For the text-containing cell, return its midpoint in (X, Y) coordinate format. 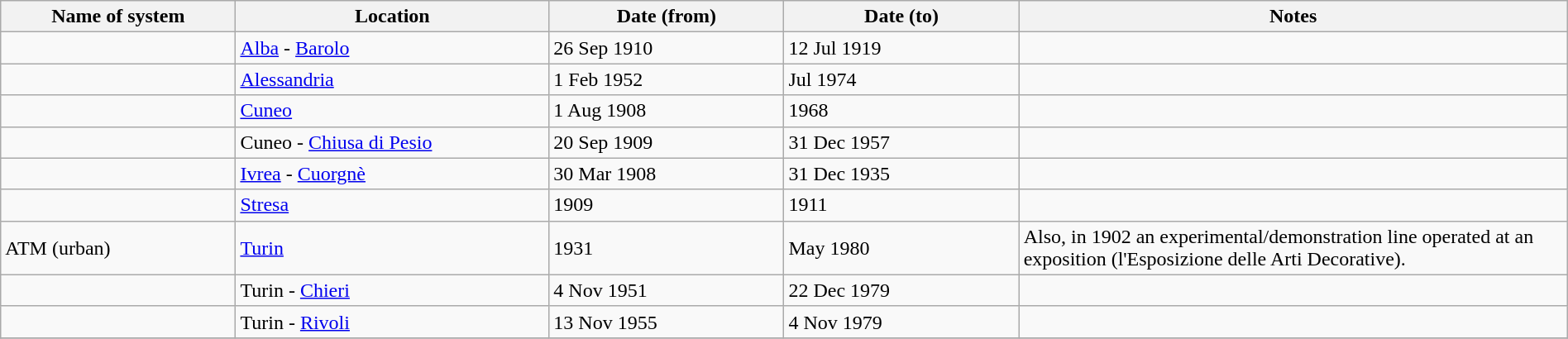
31 Dec 1935 (901, 174)
Notes (1293, 17)
Also, in 1902 an experimental/demonstration line operated at an exposition (l'Esposizione delle Arti Decorative). (1293, 248)
1909 (667, 205)
Alba - Barolo (392, 48)
4 Nov 1979 (901, 322)
1968 (901, 111)
Jul 1974 (901, 79)
Cuneo - Chiusa di Pesio (392, 142)
ATM (urban) (118, 248)
20 Sep 1909 (667, 142)
Location (392, 17)
Ivrea - Cuorgnè (392, 174)
26 Sep 1910 (667, 48)
Alessandria (392, 79)
30 Mar 1908 (667, 174)
Cuneo (392, 111)
Stresa (392, 205)
31 Dec 1957 (901, 142)
1931 (667, 248)
Turin - Chieri (392, 290)
1 Feb 1952 (667, 79)
Turin - Rivoli (392, 322)
22 Dec 1979 (901, 290)
4 Nov 1951 (667, 290)
Name of system (118, 17)
13 Nov 1955 (667, 322)
1 Aug 1908 (667, 111)
12 Jul 1919 (901, 48)
Date (to) (901, 17)
Turin (392, 248)
1911 (901, 205)
May 1980 (901, 248)
Date (from) (667, 17)
